Scan for the cell matching the given text and deliver its (X, Y) coordinate at center. 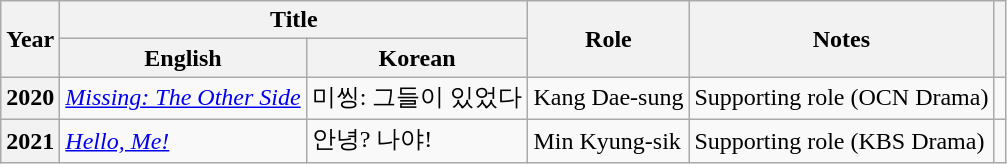
Min Kyung-sik (608, 140)
English (183, 58)
Year (30, 39)
2020 (30, 98)
Notes (842, 39)
Kang Dae-sung (608, 98)
안녕? 나야! (417, 140)
Title (294, 20)
Missing: The Other Side (183, 98)
Hello, Me! (183, 140)
2021 (30, 140)
Supporting role (KBS Drama) (842, 140)
Korean (417, 58)
미씽: 그들이 있었다 (417, 98)
Role (608, 39)
Supporting role (OCN Drama) (842, 98)
